Determine the [X, Y] coordinate at the center of the cell enclosing the given text.  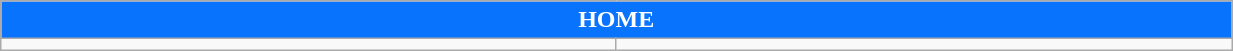
HOME [616, 20]
